Identify which cell holds the provided text, then report its [x, y] central coordinate. 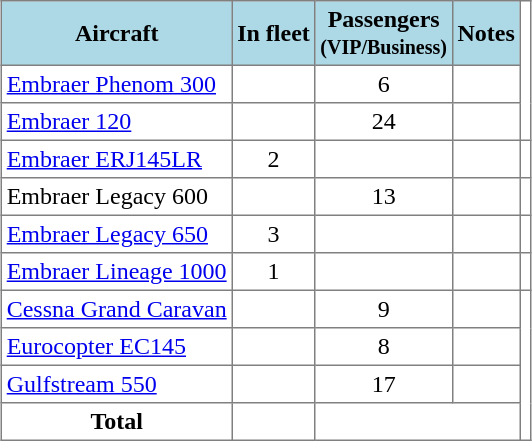
17 [384, 384]
Eurocopter EC145 [116, 347]
8 [384, 347]
Notes [486, 33]
Embraer Legacy 650 [116, 234]
2 [274, 159]
3 [274, 234]
Passengers(VIP/Business) [384, 33]
13 [384, 197]
Aircraft [116, 33]
Embraer Legacy 600 [116, 197]
24 [384, 122]
1 [274, 272]
In fleet [274, 33]
Embraer Phenom 300 [116, 84]
Gulfstream 550 [116, 384]
9 [384, 309]
Embraer ERJ145LR [116, 159]
Total [116, 422]
Cessna Grand Caravan [116, 309]
Embraer 120 [116, 122]
Embraer Lineage 1000 [116, 272]
6 [384, 84]
